Search for the cell housing the specified text and yield its (x, y) center coordinate. 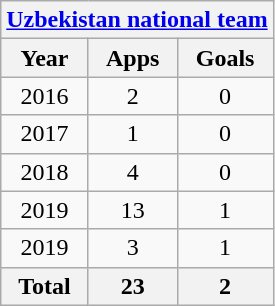
Uzbekistan national team (137, 20)
2016 (45, 96)
Goals (225, 58)
23 (132, 286)
Apps (132, 58)
2018 (45, 172)
2017 (45, 134)
Year (45, 58)
13 (132, 210)
3 (132, 248)
4 (132, 172)
Total (45, 286)
